Capture the cell that displays the provided text and extract its [X, Y] central coordinate. 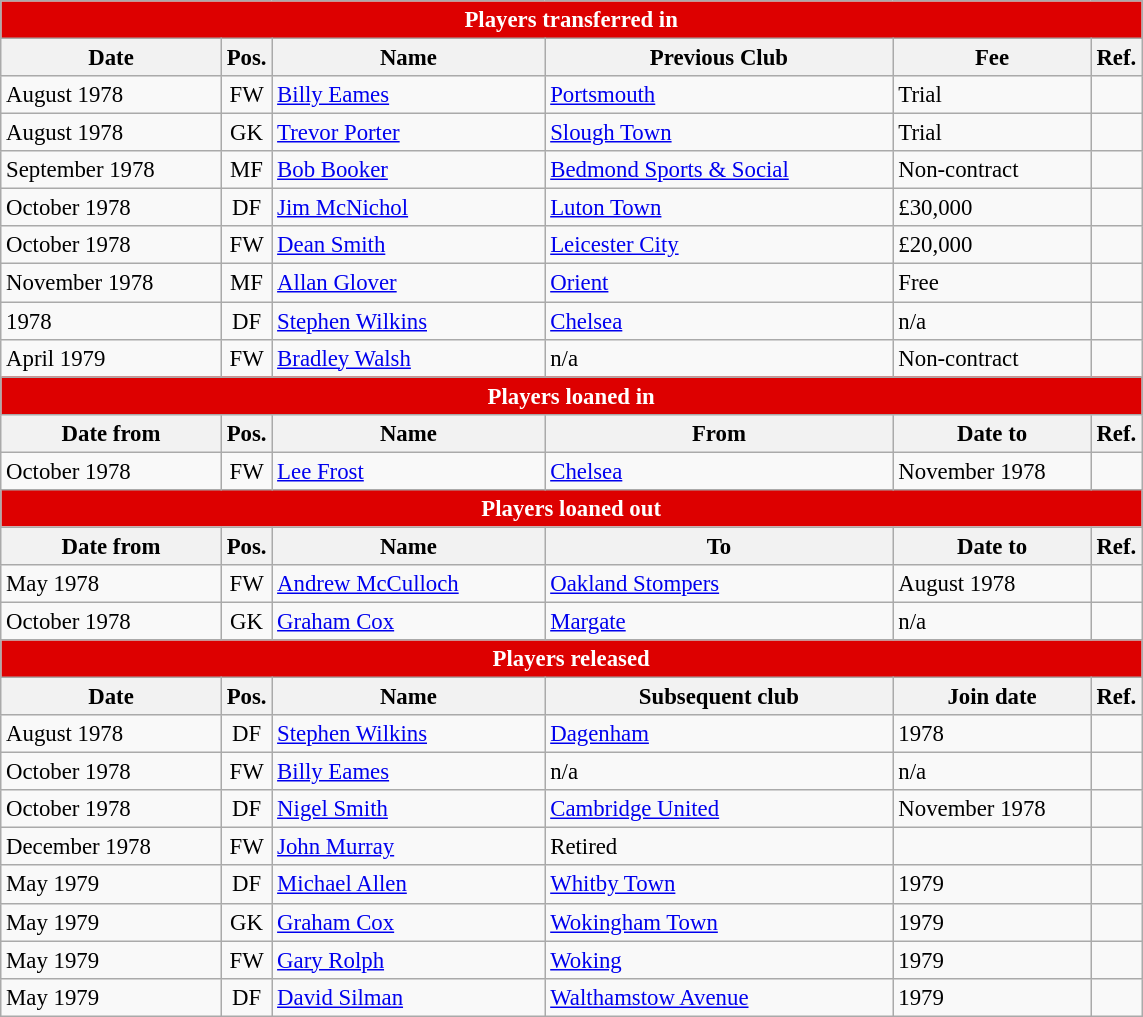
Previous Club [719, 58]
Players loaned out [572, 509]
Nigel Smith [408, 809]
Lee Frost [408, 471]
December 1978 [112, 847]
Margate [719, 621]
September 1978 [112, 170]
Trevor Porter [408, 133]
David Silman [408, 997]
Walthamstow Avenue [719, 997]
Players loaned in [572, 396]
Join date [992, 697]
Andrew McCulloch [408, 584]
£20,000 [992, 245]
Gary Rolph [408, 960]
Orient [719, 283]
Michael Allen [408, 885]
Whitby Town [719, 885]
Jim McNichol [408, 208]
Bob Booker [408, 170]
Portsmouth [719, 95]
Cambridge United [719, 809]
From [719, 433]
Free [992, 283]
Players released [572, 659]
£30,000 [992, 208]
Leicester City [719, 245]
Bedmond Sports & Social [719, 170]
Wokingham Town [719, 922]
Oakland Stompers [719, 584]
Woking [719, 960]
Bradley Walsh [408, 358]
Fee [992, 58]
Dean Smith [408, 245]
Players transferred in [572, 20]
May 1978 [112, 584]
Dagenham [719, 734]
Luton Town [719, 208]
Subsequent club [719, 697]
April 1979 [112, 358]
To [719, 546]
Slough Town [719, 133]
Allan Glover [408, 283]
John Murray [408, 847]
Retired [719, 847]
